Scan for the cell matching the given text and deliver its (X, Y) coordinate at center. 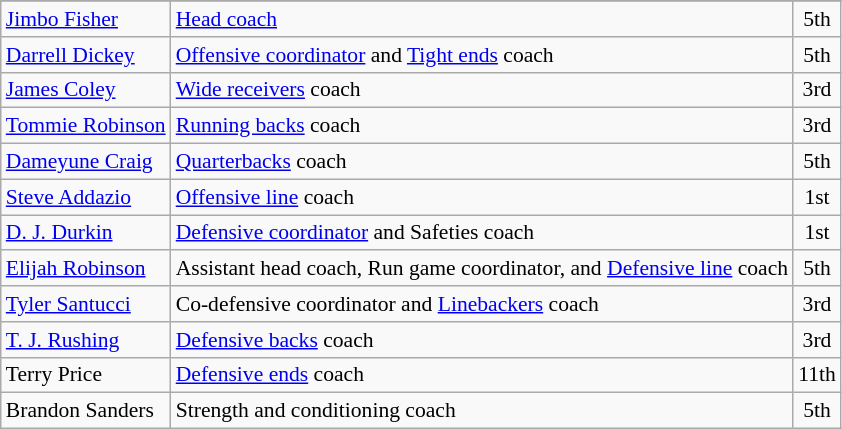
11th (817, 375)
Elijah Robinson (86, 269)
Defensive coordinator and Safeties coach (482, 233)
Tommie Robinson (86, 126)
Co-defensive coordinator and Linebackers coach (482, 304)
Wide receivers coach (482, 90)
T. J. Rushing (86, 340)
Tyler Santucci (86, 304)
Defensive backs coach (482, 340)
D. J. Durkin (86, 233)
Darrell Dickey (86, 55)
Brandon Sanders (86, 411)
Defensive ends coach (482, 375)
Offensive coordinator and Tight ends coach (482, 55)
Quarterbacks coach (482, 162)
Terry Price (86, 375)
Head coach (482, 19)
Jimbo Fisher (86, 19)
Running backs coach (482, 126)
Assistant head coach, Run game coordinator, and Defensive line coach (482, 269)
James Coley (86, 90)
Dameyune Craig (86, 162)
Strength and conditioning coach (482, 411)
Offensive line coach (482, 197)
Steve Addazio (86, 197)
